Detect which cell encompasses the target text, then output its (X, Y) center coordinate. 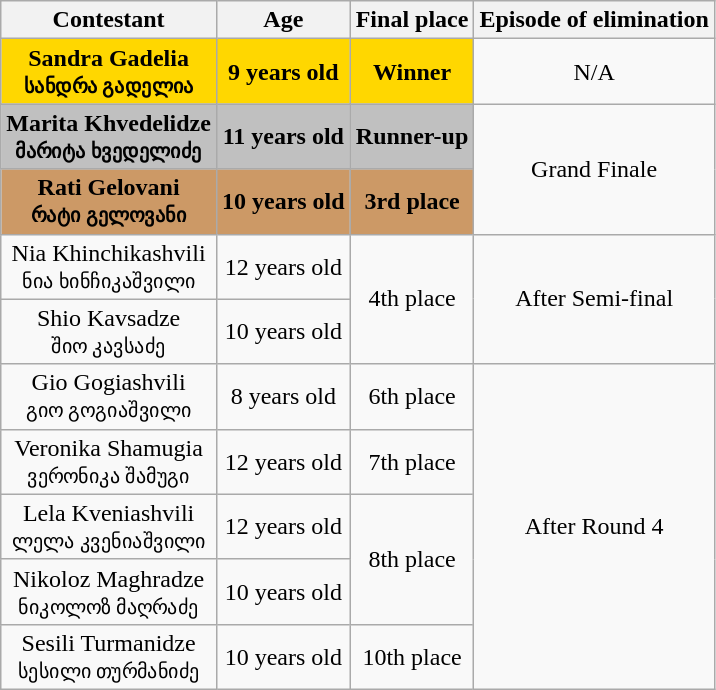
8th place (412, 559)
Winner (412, 72)
Veronika Shamugiaვერონიკა შამუგი (109, 462)
N/A (594, 72)
After Round 4 (594, 526)
3rd place (412, 202)
Sandra Gadeliaსანდრა გადელია (109, 72)
Nia Khinchikashviliნია ხინჩიკაშვილი (109, 266)
After Semi-final (594, 299)
4th place (412, 299)
Gio Gogiashviliგიო გოგიაშვილი (109, 396)
Rati Gelovaniრატი გელოვანი (109, 202)
Grand Finale (594, 169)
Contestant (109, 20)
Episode of elimination (594, 20)
Final place (412, 20)
8 years old (283, 396)
6th place (412, 396)
Nikoloz Maghradzeნიკოლოზ მაღრაძე (109, 592)
Age (283, 20)
Marita Khvedelidzeმარიტა ხვედელიძე (109, 136)
Shio Kavsadzeშიო კავსაძე (109, 332)
10th place (412, 656)
Sesili Turmanidzeსესილი თურმანიძე (109, 656)
Lela Kveniashviliლელა კვენიაშვილი (109, 526)
Runner-up (412, 136)
11 years old (283, 136)
9 years old (283, 72)
7th place (412, 462)
